Provide the (X, Y) coordinate of the cell's center where the given text is located.  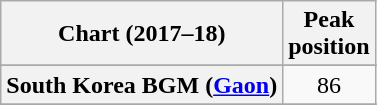
Peakposition (329, 34)
86 (329, 85)
South Korea BGM (Gaon) (142, 85)
Chart (2017–18) (142, 34)
